Scan for the cell matching the given text and deliver its [X, Y] coordinate at center. 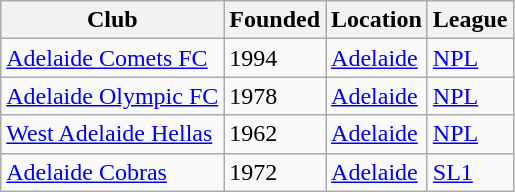
Adelaide Cobras [112, 172]
1994 [275, 58]
Founded [275, 20]
Adelaide Olympic FC [112, 96]
1978 [275, 96]
1972 [275, 172]
West Adelaide Hellas [112, 134]
SL1 [470, 172]
Location [377, 20]
League [470, 20]
1962 [275, 134]
Adelaide Comets FC [112, 58]
Club [112, 20]
